Provide the (x, y) coordinate of the cell's center where the given text is located.  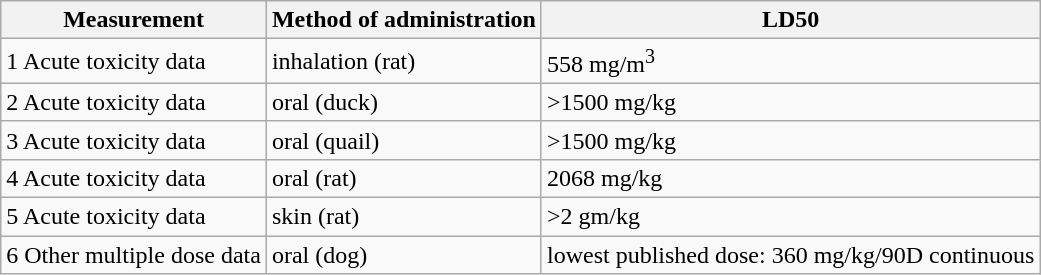
oral (quail) (404, 140)
1 Acute toxicity data (134, 62)
2068 mg/kg (790, 178)
4 Acute toxicity data (134, 178)
Measurement (134, 20)
oral (rat) (404, 178)
3 Acute toxicity data (134, 140)
LD50 (790, 20)
inhalation (rat) (404, 62)
oral (duck) (404, 102)
>2 gm/kg (790, 217)
oral (dog) (404, 255)
skin (rat) (404, 217)
6 Other multiple dose data (134, 255)
2 Acute toxicity data (134, 102)
Method of administration (404, 20)
5 Acute toxicity data (134, 217)
558 mg/m3 (790, 62)
lowest published dose: 360 mg/kg/90D continuous (790, 255)
